Pinpoint the cell where the given text exists, returning its [x, y] midpoint coordinate. 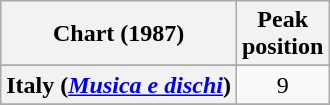
Italy (Musica e dischi) [119, 85]
9 [282, 85]
Peakposition [282, 34]
Chart (1987) [119, 34]
